Pinpoint the cell where the given text exists, returning its (x, y) midpoint coordinate. 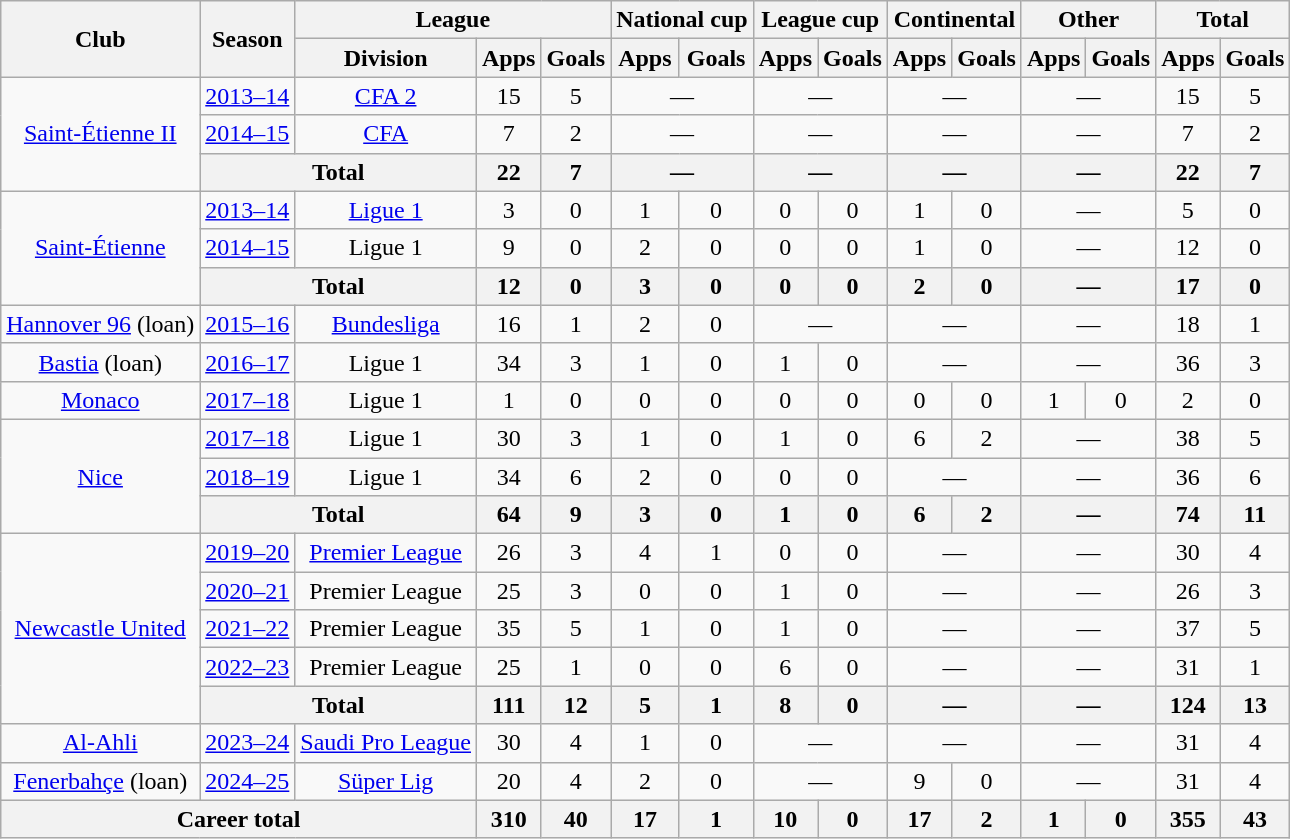
124 (1188, 705)
2020–21 (248, 591)
310 (509, 819)
355 (1188, 819)
13 (1255, 705)
40 (576, 819)
Continental (954, 20)
League (453, 20)
Bundesliga (386, 324)
2024–25 (248, 781)
Monaco (100, 400)
2016–17 (248, 362)
National cup (682, 20)
74 (1188, 515)
Saint-Étienne (100, 248)
64 (509, 515)
43 (1255, 819)
Saudi Pro League (386, 743)
2018–19 (248, 477)
Season (248, 39)
37 (1188, 629)
11 (1255, 515)
Bastia (loan) (100, 362)
111 (509, 705)
Fenerbahçe (loan) (100, 781)
2015–16 (248, 324)
16 (509, 324)
2023–24 (248, 743)
2021–22 (248, 629)
10 (785, 819)
35 (509, 629)
Division (386, 58)
2019–20 (248, 553)
38 (1188, 438)
2022–23 (248, 667)
Hannover 96 (loan) (100, 324)
CFA (386, 134)
CFA 2 (386, 96)
Career total (239, 819)
Nice (100, 476)
Newcastle United (100, 629)
20 (509, 781)
8 (785, 705)
Club (100, 39)
18 (1188, 324)
Other (1088, 20)
League cup (820, 20)
Süper Lig (386, 781)
Saint-Étienne II (100, 134)
Al-Ahli (100, 743)
